Return the [X, Y] coordinate for the center point of the cell that contains the specified text.  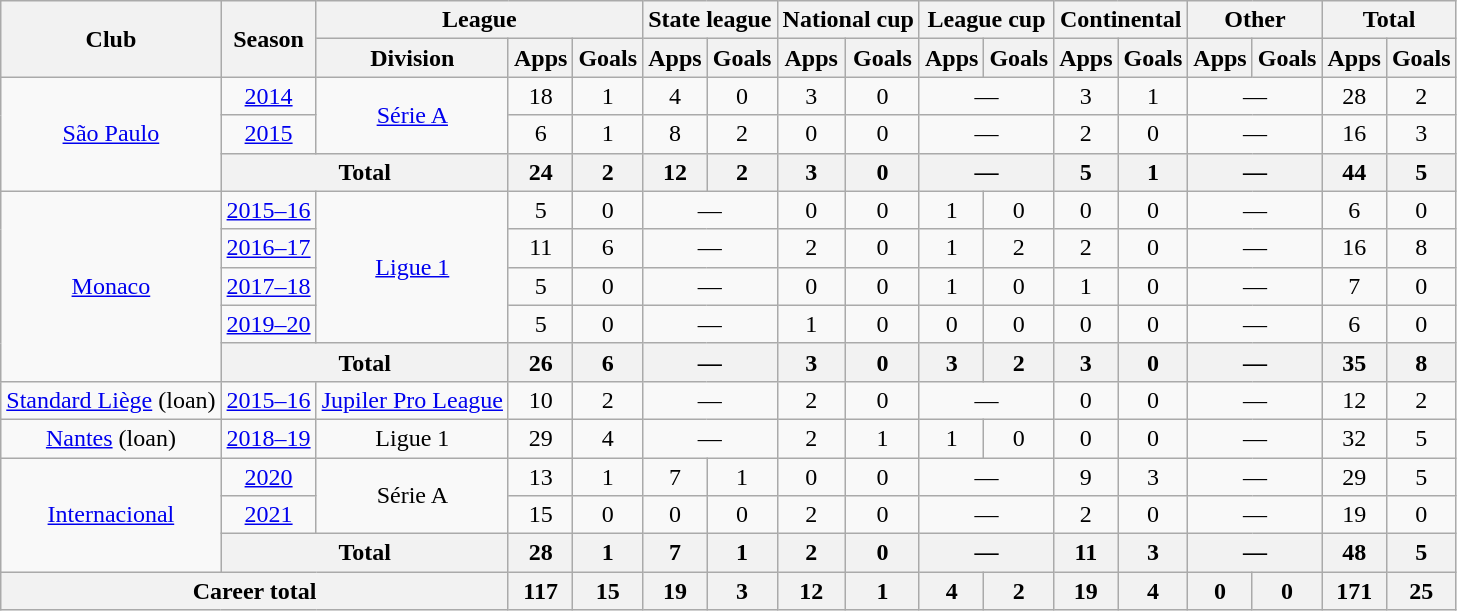
9 [1086, 477]
44 [1354, 172]
10 [540, 400]
18 [540, 96]
2017–18 [268, 286]
2019–20 [268, 324]
26 [540, 362]
São Paulo [111, 134]
13 [540, 477]
2020 [268, 477]
Division [412, 58]
Career total [255, 591]
2016–17 [268, 248]
2018–19 [268, 438]
171 [1354, 591]
Monaco [111, 286]
35 [1354, 362]
2021 [268, 515]
32 [1354, 438]
League [480, 20]
Other [1255, 20]
Jupiler Pro League [412, 400]
117 [540, 591]
League cup [986, 20]
48 [1354, 553]
24 [540, 172]
Internacional [111, 515]
25 [1421, 591]
Standard Liège (loan) [111, 400]
Club [111, 39]
National cup [848, 20]
2015 [268, 134]
Nantes (loan) [111, 438]
Continental [1121, 20]
2014 [268, 96]
State league [710, 20]
Season [268, 39]
